Pinpoint the cell where the given text exists, returning its [x, y] midpoint coordinate. 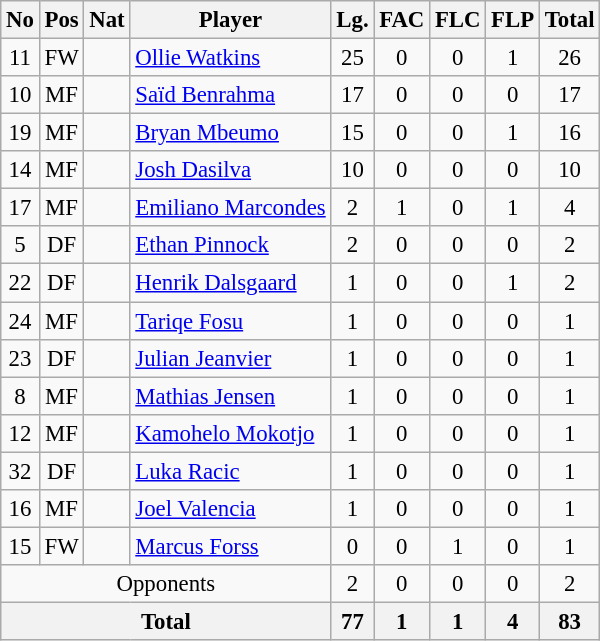
Ollie Watkins [230, 58]
Opponents [166, 584]
Emiliano Marcondes [230, 208]
Henrik Dalsgaard [230, 283]
25 [352, 58]
5 [20, 245]
22 [20, 283]
Ethan Pinnock [230, 245]
23 [20, 358]
Bryan Mbeumo [230, 133]
Josh Dasilva [230, 170]
32 [20, 471]
8 [20, 396]
24 [20, 321]
FAC [402, 20]
Julian Jeanvier [230, 358]
14 [20, 170]
Luka Racic [230, 471]
11 [20, 58]
Lg. [352, 20]
Mathias Jensen [230, 396]
Pos [62, 20]
83 [569, 621]
12 [20, 433]
Player [230, 20]
Nat [107, 20]
Marcus Forss [230, 546]
No [20, 20]
19 [20, 133]
26 [569, 58]
77 [352, 621]
Kamohelo Mokotjo [230, 433]
Tariqe Fosu [230, 321]
Joel Valencia [230, 509]
FLP [513, 20]
Saïd Benrahma [230, 95]
FLC [458, 20]
